Find where the given text appears and provide that cell's center as (X, Y) coordinate. 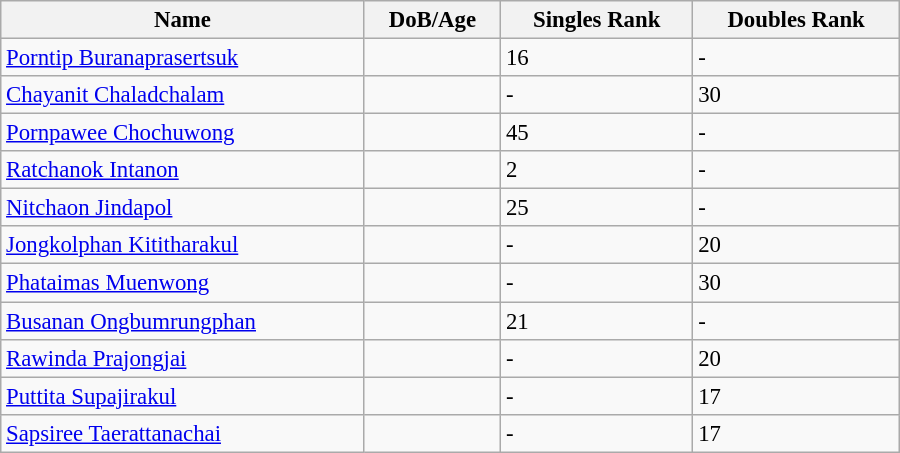
21 (597, 321)
Singles Rank (597, 20)
Busanan Ongbumrungphan (182, 321)
25 (597, 208)
45 (597, 133)
Name (182, 20)
Ratchanok Intanon (182, 170)
Nitchaon Jindapol (182, 208)
Chayanit Chaladchalam (182, 95)
Jongkolphan Kititharakul (182, 245)
16 (597, 58)
Puttita Supajirakul (182, 396)
Pornpawee Chochuwong (182, 133)
Phataimas Muenwong (182, 283)
Porntip Buranaprasertsuk (182, 58)
2 (597, 170)
DoB/Age (432, 20)
Sapsiree Taerattanachai (182, 433)
Rawinda Prajongjai (182, 358)
Doubles Rank (796, 20)
